Pinpoint the cell where the given text exists, returning its (X, Y) midpoint coordinate. 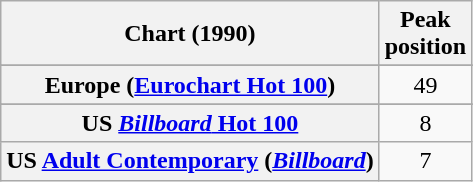
US Billboard Hot 100 (190, 123)
7 (425, 161)
8 (425, 123)
49 (425, 85)
Peakposition (425, 34)
US Adult Contemporary (Billboard) (190, 161)
Europe (Eurochart Hot 100) (190, 85)
Chart (1990) (190, 34)
